Determine the [x, y] coordinate at the center of the cell enclosing the given text.  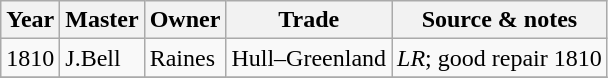
Trade [309, 20]
Raines [185, 58]
Year [30, 20]
J.Bell [102, 58]
Master [102, 20]
Source & notes [500, 20]
LR; good repair 1810 [500, 58]
Owner [185, 20]
Hull–Greenland [309, 58]
1810 [30, 58]
